Output the (x, y) coordinate of the center of the cell containing the given text.  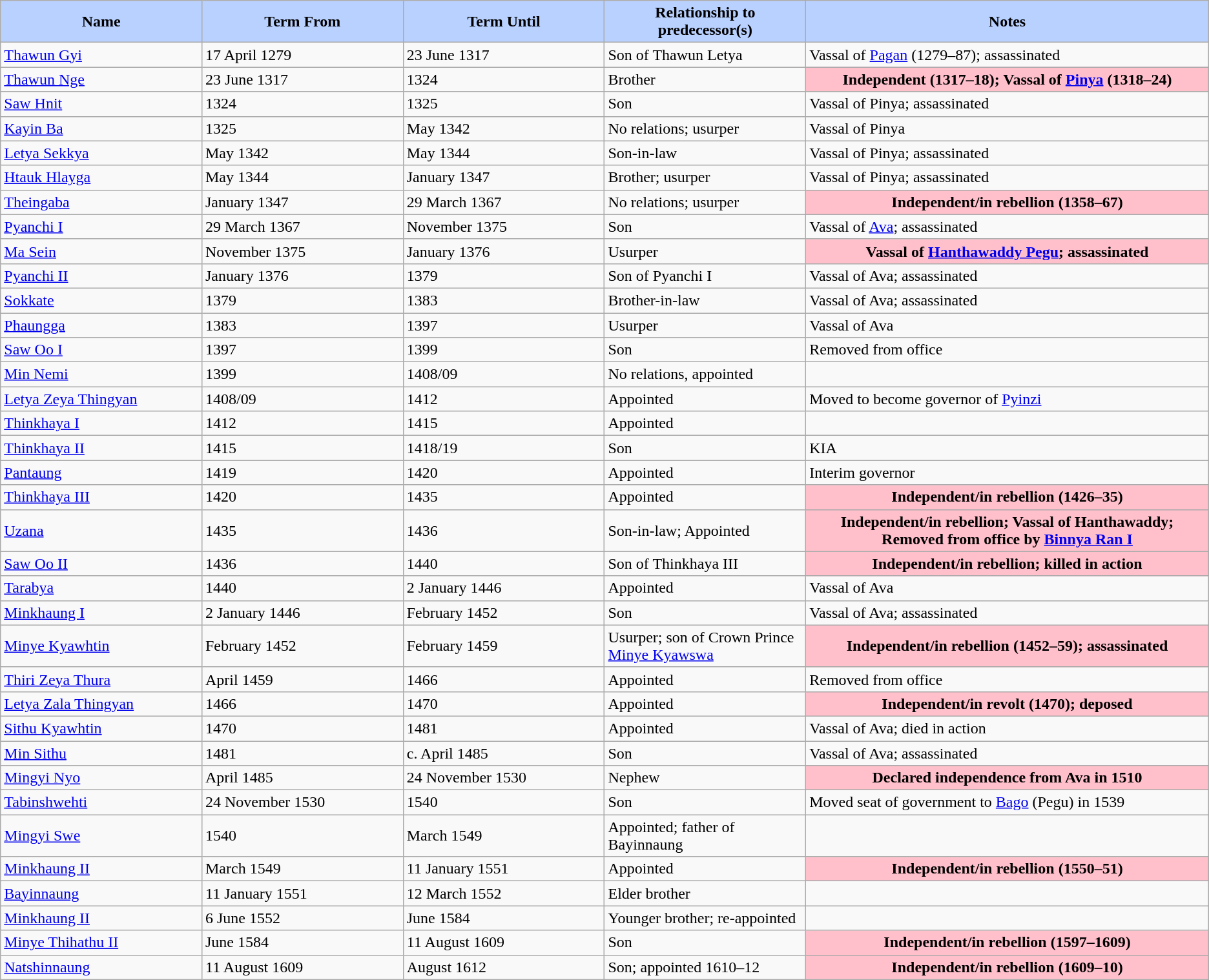
Letya Sekkya (101, 153)
Independent/in rebellion (1452–59); assassinated (1008, 646)
Independent/in rebellion (1426–35) (1008, 497)
1418/19 (504, 448)
Son of Pyanchi I (705, 276)
6 June 1552 (302, 918)
Term From (302, 22)
Son of Thawun Letya (705, 55)
Son of Thinkhaya III (705, 564)
August 1612 (504, 967)
Natshinnaung (101, 967)
April 1485 (302, 778)
Son; appointed 1610–12 (705, 967)
Independent (1317–18); Vassal of Pinya (1318–24) (1008, 79)
Thinkhaya II (101, 448)
Mingyi Nyo (101, 778)
Bayinnaung (101, 893)
Term Until (504, 22)
Theingaba (101, 202)
Pyanchi I (101, 227)
February 1459 (504, 646)
Relationship to predecessor(s) (705, 22)
c. April 1485 (504, 753)
Kayin Ba (101, 128)
Minye Kyawhtin (101, 646)
Thawun Gyi (101, 55)
17 April 1279 (302, 55)
Min Nemi (101, 374)
Independent/in rebellion (1550–51) (1008, 869)
Htauk Hlayga (101, 178)
Vassal of Hanthawaddy Pegu; assassinated (1008, 251)
Uzana (101, 531)
Phaungga (101, 325)
Tabinshwehti (101, 802)
Vassal of Ava; died in action (1008, 728)
April 1459 (302, 679)
Vassal of Pinya (1008, 128)
Son-in-law; Appointed (705, 531)
Elder brother (705, 893)
Moved seat of government to Bago (Pegu) in 1539 (1008, 802)
Name (101, 22)
Vassal of Pagan (1279–87); assassinated (1008, 55)
12 March 1552 (504, 893)
Thawun Nge (101, 79)
Brother (705, 79)
Declared independence from Ava in 1510 (1008, 778)
Independent/in rebellion (1358–67) (1008, 202)
Letya Zeya Thingyan (101, 399)
Interim governor (1008, 473)
Minkhaung I (101, 613)
Thinkhaya I (101, 424)
Independent/in revolt (1470); deposed (1008, 704)
Minye Thihathu II (101, 943)
Saw Oo I (101, 350)
Nephew (705, 778)
Tarabya (101, 588)
Saw Hnit (101, 104)
Independent/in rebellion (1597–1609) (1008, 943)
No relations, appointed (705, 374)
Thiri Zeya Thura (101, 679)
Letya Zala Thingyan (101, 704)
Independent/in rebellion; killed in action (1008, 564)
1419 (302, 473)
Brother-in-law (705, 300)
Brother; usurper (705, 178)
Moved to become governor of Pyinzi (1008, 399)
Notes (1008, 22)
KIA (1008, 448)
Sokkate (101, 300)
Usurper; son of Crown Prince Minye Kyawswa (705, 646)
Independent/in rebellion; Vassal of Hanthawaddy; Removed from office by Binnya Ran I (1008, 531)
Appointed; father of Bayinnaung (705, 835)
Saw Oo II (101, 564)
Son-in-law (705, 153)
Sithu Kyawhtin (101, 728)
Independent/in rebellion (1609–10) (1008, 967)
Pyanchi II (101, 276)
Younger brother; re-appointed (705, 918)
Pantaung (101, 473)
Ma Sein (101, 251)
Thinkhaya III (101, 497)
Mingyi Swe (101, 835)
Min Sithu (101, 753)
